Locate the cell with the specified text and output its [x, y] center coordinate. 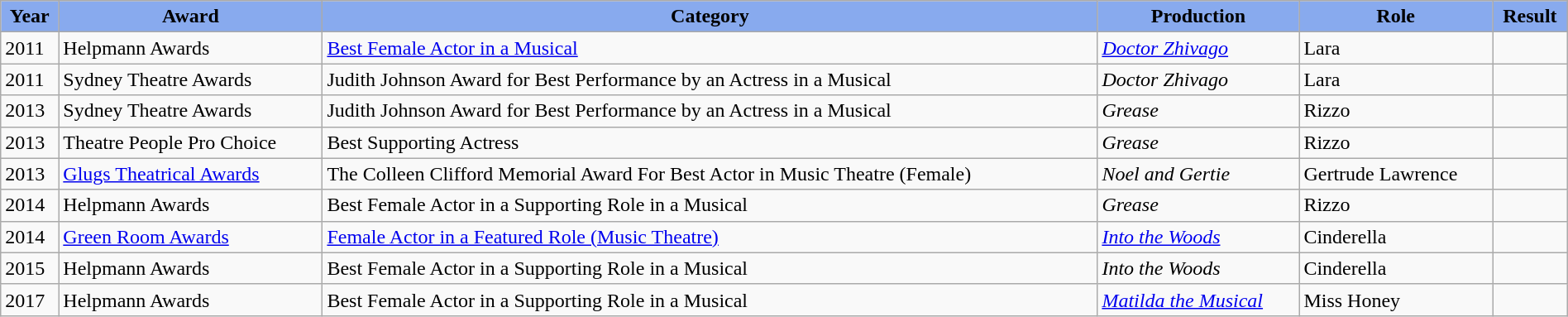
Green Room Awards [190, 237]
Theatre People Pro Choice [190, 142]
Production [1198, 17]
Matilda the Musical [1198, 300]
2015 [30, 268]
Year [30, 17]
The Colleen Clifford Memorial Award For Best Actor in Music Theatre (Female) [710, 174]
Result [1530, 17]
Miss Honey [1396, 300]
Female Actor in a Featured Role (Music Theatre) [710, 237]
Role [1396, 17]
Glugs Theatrical Awards [190, 174]
Category [710, 17]
Best Female Actor in a Musical [710, 48]
Award [190, 17]
Best Supporting Actress [710, 142]
Noel and Gertie [1198, 174]
Gertrude Lawrence [1396, 174]
2017 [30, 300]
